Scan for the cell matching the given text and deliver its (x, y) coordinate at center. 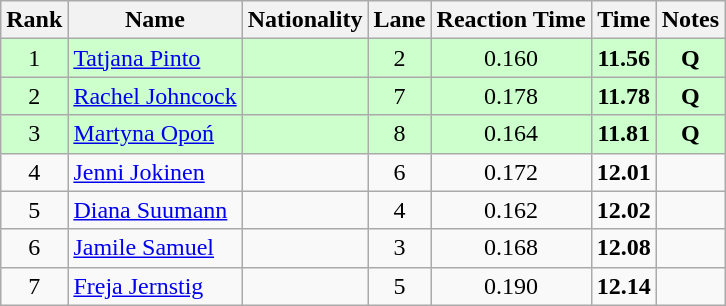
Jenni Jokinen (155, 172)
1 (34, 58)
Lane (400, 20)
Martyna Opoń (155, 134)
Jamile Samuel (155, 248)
11.78 (624, 96)
0.172 (511, 172)
Freja Jernstig (155, 286)
Name (155, 20)
8 (400, 134)
12.14 (624, 286)
0.162 (511, 210)
Diana Suumann (155, 210)
0.190 (511, 286)
12.08 (624, 248)
0.178 (511, 96)
0.164 (511, 134)
Reaction Time (511, 20)
11.56 (624, 58)
12.01 (624, 172)
Nationality (305, 20)
12.02 (624, 210)
Time (624, 20)
11.81 (624, 134)
0.168 (511, 248)
Rank (34, 20)
Rachel Johncock (155, 96)
0.160 (511, 58)
Tatjana Pinto (155, 58)
Notes (690, 20)
